Output the [X, Y] coordinate of the center of the cell containing the given text.  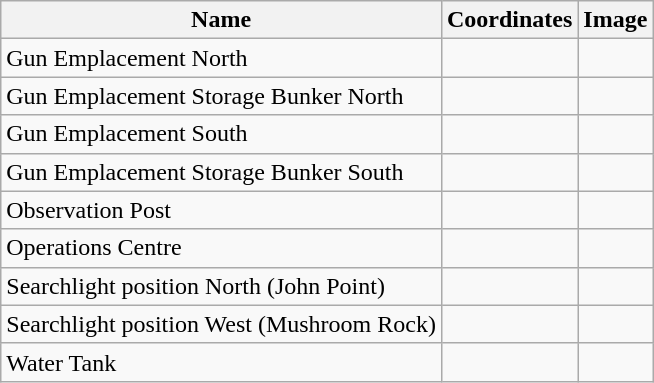
Name [222, 20]
Gun Emplacement South [222, 134]
Gun Emplacement Storage Bunker North [222, 96]
Searchlight position West (Mushroom Rock) [222, 324]
Coordinates [509, 20]
Gun Emplacement Storage Bunker South [222, 172]
Gun Emplacement North [222, 58]
Searchlight position North (John Point) [222, 286]
Observation Post [222, 210]
Water Tank [222, 362]
Image [616, 20]
Operations Centre [222, 248]
